Capture the cell that displays the provided text and extract its (x, y) central coordinate. 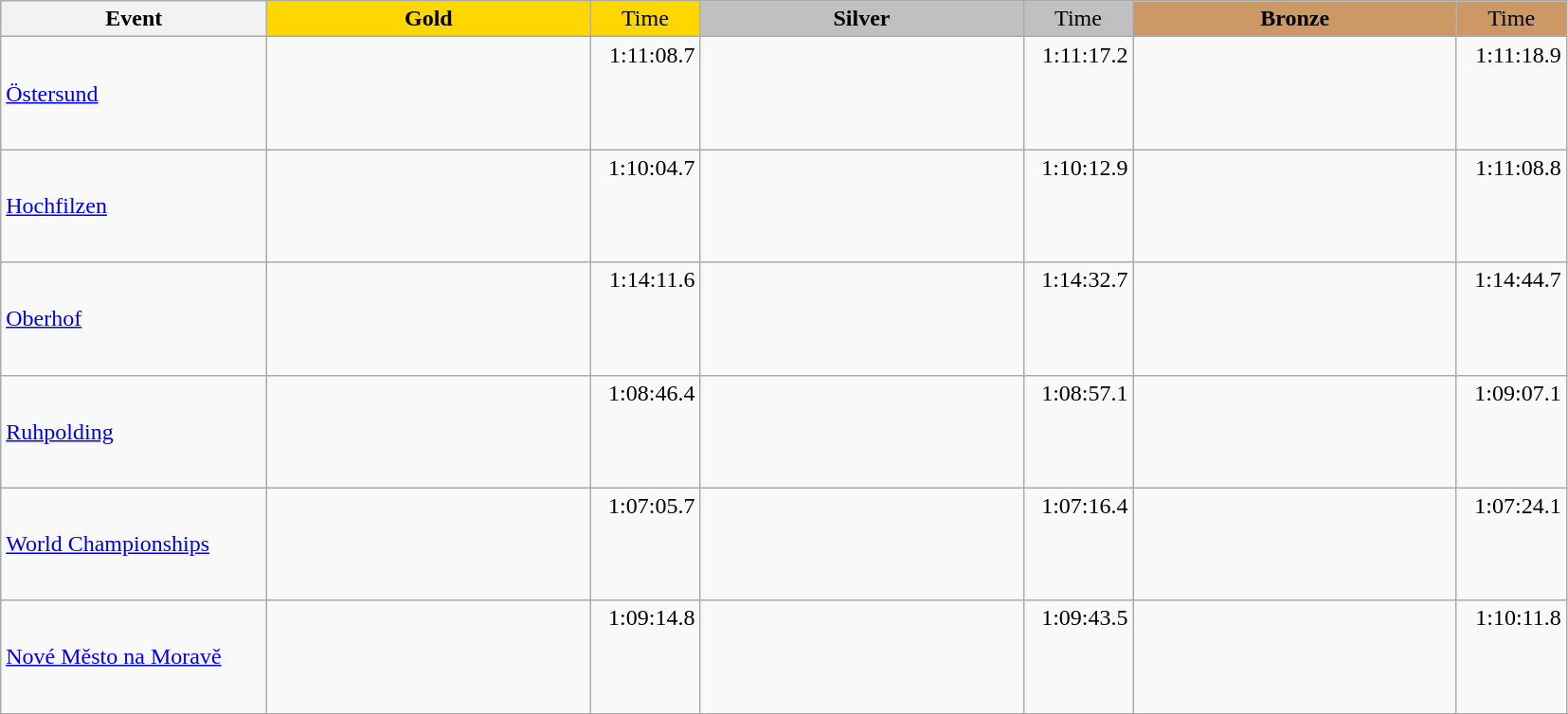
Östersund (135, 93)
1:11:08.7 (645, 93)
Silver (862, 19)
Oberhof (135, 318)
1:14:44.7 (1511, 318)
1:07:16.4 (1078, 544)
Ruhpolding (135, 432)
Gold (428, 19)
1:10:11.8 (1511, 657)
1:14:32.7 (1078, 318)
World Championships (135, 544)
Event (135, 19)
Hochfilzen (135, 206)
Bronze (1294, 19)
1:08:57.1 (1078, 432)
1:14:11.6 (645, 318)
1:09:43.5 (1078, 657)
1:09:07.1 (1511, 432)
1:10:12.9 (1078, 206)
1:10:04.7 (645, 206)
1:09:14.8 (645, 657)
1:11:18.9 (1511, 93)
1:11:08.8 (1511, 206)
Nové Město na Moravě (135, 657)
1:07:05.7 (645, 544)
1:07:24.1 (1511, 544)
1:11:17.2 (1078, 93)
1:08:46.4 (645, 432)
